Output the (x, y) coordinate of the center of the cell containing the given text.  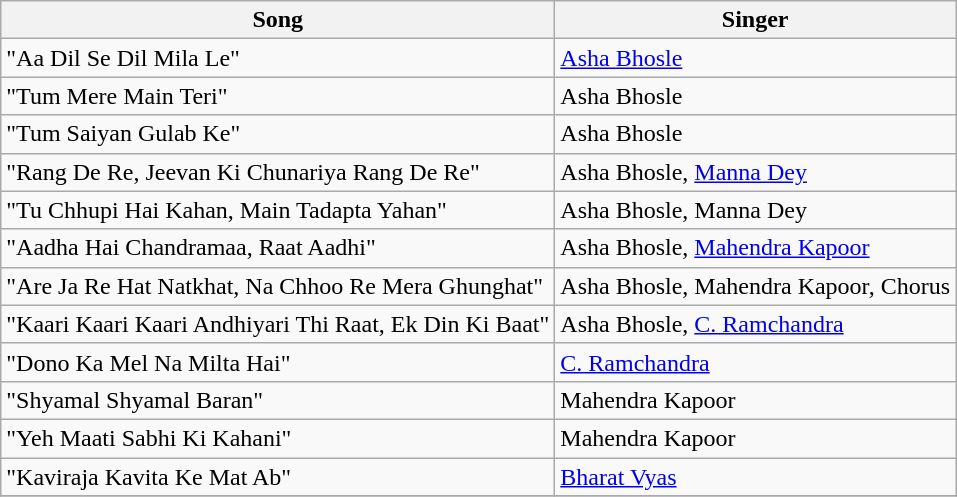
C. Ramchandra (756, 362)
"Shyamal Shyamal Baran" (278, 400)
Asha Bhosle, C. Ramchandra (756, 324)
"Rang De Re, Jeevan Ki Chunariya Rang De Re" (278, 172)
"Dono Ka Mel Na Milta Hai" (278, 362)
Asha Bhosle, Mahendra Kapoor (756, 248)
Bharat Vyas (756, 477)
"Kaari Kaari Kaari Andhiyari Thi Raat, Ek Din Ki Baat" (278, 324)
"Yeh Maati Sabhi Ki Kahani" (278, 438)
"Tum Saiyan Gulab Ke" (278, 134)
Singer (756, 20)
Asha Bhosle, Mahendra Kapoor, Chorus (756, 286)
"Tu Chhupi Hai Kahan, Main Tadapta Yahan" (278, 210)
"Tum Mere Main Teri" (278, 96)
"Are Ja Re Hat Natkhat, Na Chhoo Re Mera Ghunghat" (278, 286)
Song (278, 20)
"Aa Dil Se Dil Mila Le" (278, 58)
"Kaviraja Kavita Ke Mat Ab" (278, 477)
"Aadha Hai Chandramaa, Raat Aadhi" (278, 248)
